Extract the [X, Y] coordinate from the center of the cell holding the provided text.  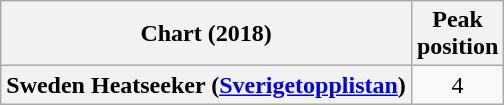
Chart (2018) [206, 34]
4 [457, 85]
Peakposition [457, 34]
Sweden Heatseeker (Sverigetopplistan) [206, 85]
